Scan for the cell matching the given text and deliver its (x, y) coordinate at center. 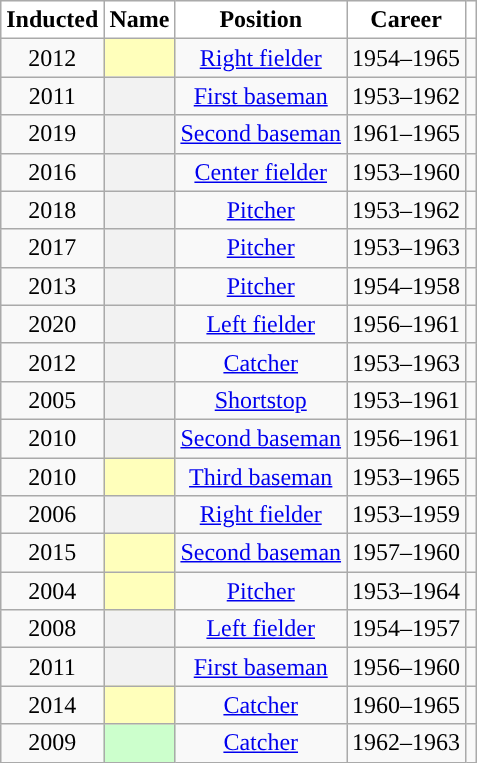
1953–1964 (406, 591)
2005 (52, 400)
Position (261, 20)
2008 (52, 629)
1957–1960 (406, 553)
1956–1960 (406, 667)
1954–1965 (406, 58)
2017 (52, 248)
Shortstop (261, 400)
1954–1957 (406, 629)
1954–1958 (406, 286)
2009 (52, 743)
Inducted (52, 20)
2020 (52, 324)
Name (140, 20)
Center fielder (261, 172)
2015 (52, 553)
1953–1965 (406, 477)
1961–1965 (406, 134)
2014 (52, 705)
Career (406, 20)
1953–1960 (406, 172)
1960–1965 (406, 705)
2019 (52, 134)
1953–1959 (406, 515)
2013 (52, 286)
2016 (52, 172)
2006 (52, 515)
1953–1961 (406, 400)
Third baseman (261, 477)
2004 (52, 591)
2018 (52, 210)
1962–1963 (406, 743)
